For the text-containing cell, return its midpoint in (x, y) coordinate format. 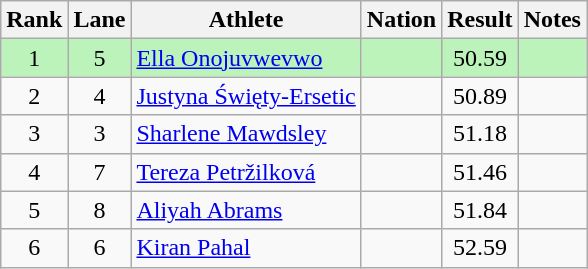
Result (480, 20)
51.46 (480, 172)
51.84 (480, 210)
52.59 (480, 248)
2 (34, 96)
Ella Onojuvwevwo (246, 58)
1 (34, 58)
Rank (34, 20)
Justyna Święty-Ersetic (246, 96)
Kiran Pahal (246, 248)
7 (100, 172)
8 (100, 210)
51.18 (480, 134)
Sharlene Mawdsley (246, 134)
Tereza Petržilková (246, 172)
Lane (100, 20)
Athlete (246, 20)
Nation (401, 20)
Aliyah Abrams (246, 210)
50.59 (480, 58)
50.89 (480, 96)
Notes (552, 20)
